Extract the [x, y] coordinate from the center of the cell holding the provided text.  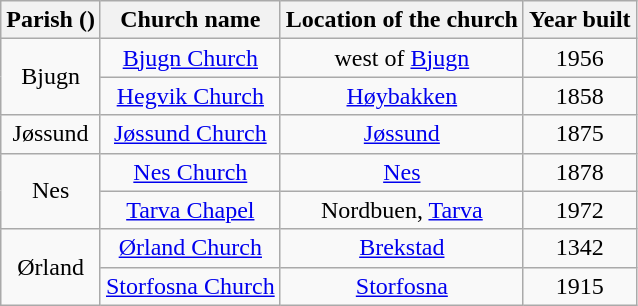
Storfosna [402, 286]
Parish () [51, 20]
Hegvik Church [190, 96]
Nordbuen, Tarva [402, 210]
1875 [580, 134]
Ørland [51, 267]
Church name [190, 20]
1342 [580, 248]
1956 [580, 58]
Brekstad [402, 248]
Jøssund Church [190, 134]
Tarva Chapel [190, 210]
Storfosna Church [190, 286]
Year built [580, 20]
1858 [580, 96]
west of Bjugn [402, 58]
Bjugn Church [190, 58]
Location of the church [402, 20]
Nes Church [190, 172]
1915 [580, 286]
Bjugn [51, 77]
Høybakken [402, 96]
1972 [580, 210]
Ørland Church [190, 248]
1878 [580, 172]
